Pinpoint the cell where the given text exists, returning its [x, y] midpoint coordinate. 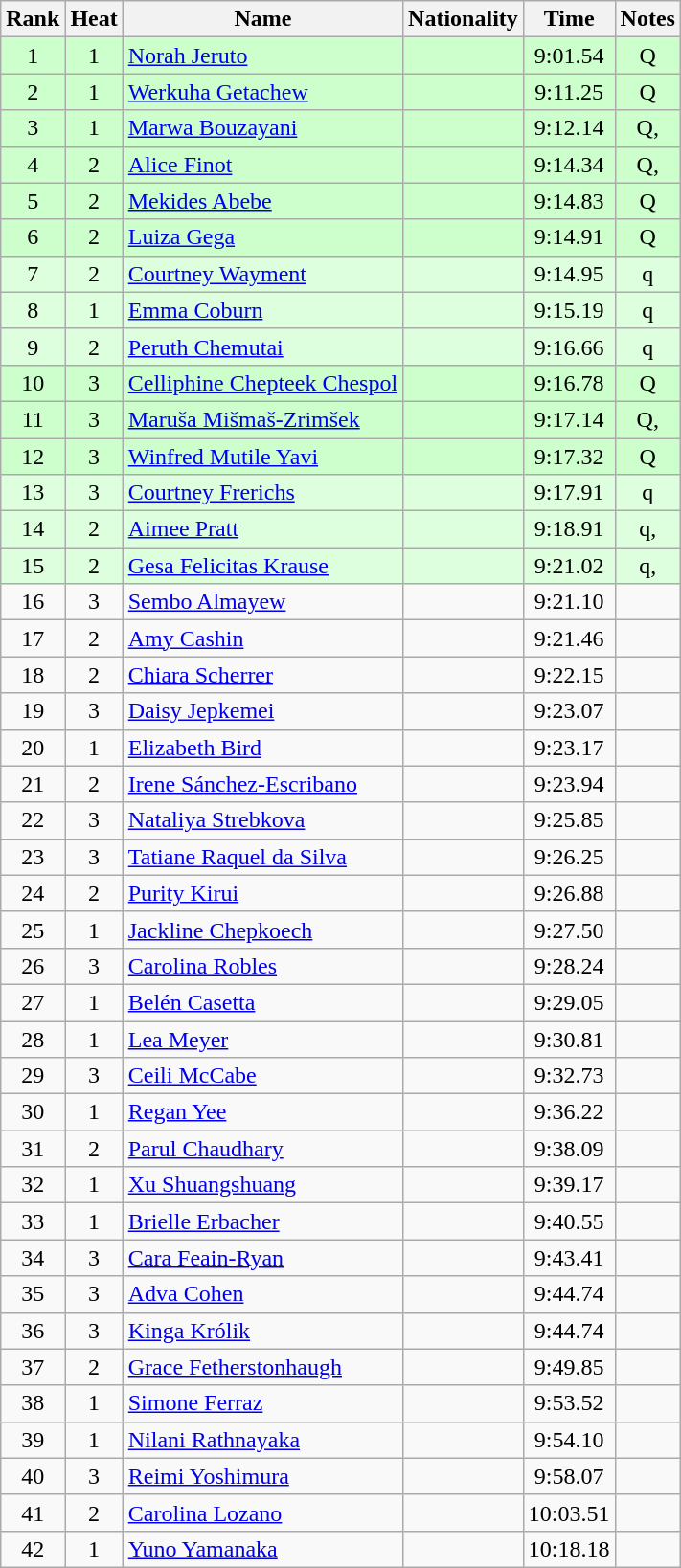
Irene Sánchez-Escribano [262, 784]
Nilani Rathnayaka [262, 1440]
18 [33, 675]
37 [33, 1367]
Nationality [464, 19]
10:18.18 [569, 1549]
Brielle Erbacher [262, 1221]
9:27.50 [569, 930]
9:14.95 [569, 274]
22 [33, 820]
Cara Feain-Ryan [262, 1258]
9:14.83 [569, 201]
23 [33, 857]
9:18.91 [569, 529]
28 [33, 1039]
Sembo Almayew [262, 602]
11 [33, 419]
Notes [647, 19]
Marwa Bouzayani [262, 128]
9:58.07 [569, 1476]
9:39.17 [569, 1185]
Daisy Jepkemei [262, 711]
Adva Cohen [262, 1294]
Time [569, 19]
34 [33, 1258]
9:54.10 [569, 1440]
20 [33, 748]
9:23.94 [569, 784]
13 [33, 493]
42 [33, 1549]
38 [33, 1403]
9:28.24 [569, 966]
Mekides Abebe [262, 201]
Amy Cashin [262, 638]
16 [33, 602]
12 [33, 457]
9:22.15 [569, 675]
Aimee Pratt [262, 529]
Courtney Wayment [262, 274]
9:11.25 [569, 92]
9:43.41 [569, 1258]
7 [33, 274]
Parul Chaudhary [262, 1149]
Rank [33, 19]
Gesa Felicitas Krause [262, 566]
Regan Yee [262, 1112]
9:12.14 [569, 128]
9:01.54 [569, 56]
9:32.73 [569, 1076]
6 [33, 237]
9:23.17 [569, 748]
Chiara Scherrer [262, 675]
30 [33, 1112]
8 [33, 310]
Purity Kirui [262, 893]
Celliphine Chepteek Chespol [262, 383]
Grace Fetherstonhaugh [262, 1367]
32 [33, 1185]
9:17.91 [569, 493]
Luiza Gega [262, 237]
9:26.88 [569, 893]
9:23.07 [569, 711]
41 [33, 1512]
Norah Jeruto [262, 56]
Ceili McCabe [262, 1076]
Courtney Frerichs [262, 493]
Reimi Yoshimura [262, 1476]
9:40.55 [569, 1221]
5 [33, 201]
Xu Shuangshuang [262, 1185]
Maruša Mišmaš-Zrimšek [262, 419]
Emma Coburn [262, 310]
24 [33, 893]
Name [262, 19]
Tatiane Raquel da Silva [262, 857]
9:21.02 [569, 566]
9:16.78 [569, 383]
9:14.34 [569, 165]
9:17.32 [569, 457]
29 [33, 1076]
35 [33, 1294]
9:21.46 [569, 638]
17 [33, 638]
21 [33, 784]
Alice Finot [262, 165]
36 [33, 1331]
19 [33, 711]
9:14.91 [569, 237]
Werkuha Getachew [262, 92]
4 [33, 165]
9:38.09 [569, 1149]
Carolina Lozano [262, 1512]
9:30.81 [569, 1039]
Heat [94, 19]
40 [33, 1476]
9 [33, 347]
26 [33, 966]
9:26.25 [569, 857]
Simone Ferraz [262, 1403]
31 [33, 1149]
39 [33, 1440]
25 [33, 930]
Peruth Chemutai [262, 347]
9:29.05 [569, 1002]
15 [33, 566]
9:25.85 [569, 820]
Lea Meyer [262, 1039]
Yuno Yamanaka [262, 1549]
9:53.52 [569, 1403]
10 [33, 383]
Nataliya Strebkova [262, 820]
9:36.22 [569, 1112]
Carolina Robles [262, 966]
10:03.51 [569, 1512]
14 [33, 529]
9:49.85 [569, 1367]
Elizabeth Bird [262, 748]
33 [33, 1221]
9:17.14 [569, 419]
9:16.66 [569, 347]
27 [33, 1002]
9:15.19 [569, 310]
Kinga Królik [262, 1331]
Belén Casetta [262, 1002]
9:21.10 [569, 602]
Jackline Chepkoech [262, 930]
Winfred Mutile Yavi [262, 457]
